Detect which cell encompasses the target text, then output its [x, y] center coordinate. 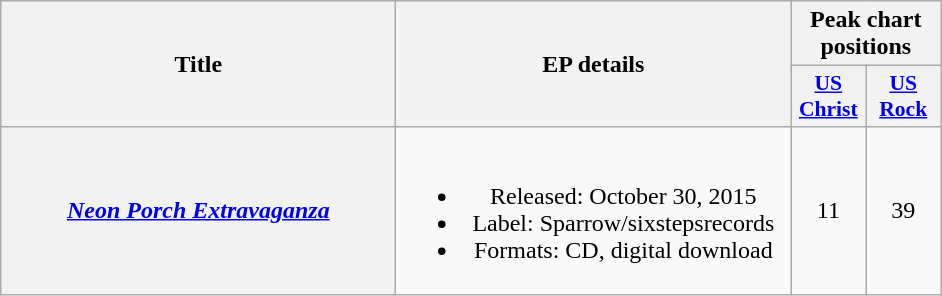
USChrist [828, 96]
USRock [904, 96]
Peak chart positions [866, 34]
EP details [594, 64]
11 [828, 210]
Title [198, 64]
Neon Porch Extravaganza [198, 210]
Released: October 30, 2015Label: Sparrow/sixstepsrecordsFormats: CD, digital download [594, 210]
39 [904, 210]
